Extract the (X, Y) coordinate from the center of the cell holding the provided text.  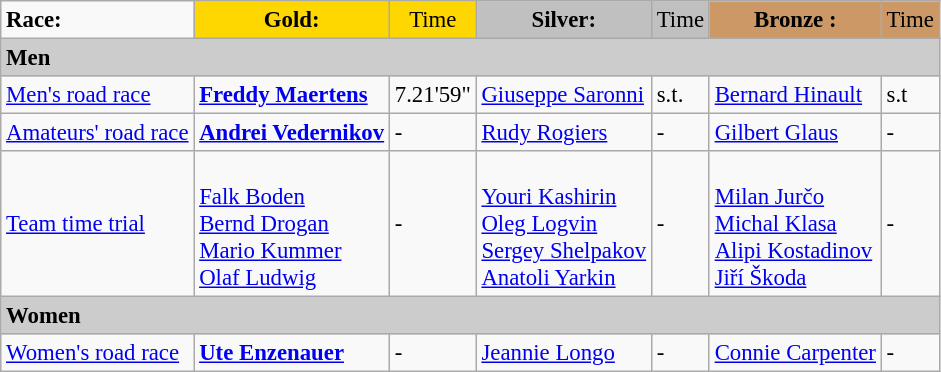
Giuseppe Saronni (564, 95)
Men (470, 58)
Bronze : (795, 20)
Gilbert Glaus (795, 133)
Silver: (564, 20)
s.t. (680, 95)
Rudy Rogiers (564, 133)
Youri Kashirin Oleg Logvin Sergey Shelpakov Anatoli Yarkin (564, 224)
Andrei Vedernikov (292, 133)
s.t (910, 95)
7.21'59" (432, 95)
Race: (98, 20)
Women (470, 316)
Gold: (292, 20)
Ute Enzenauer (292, 353)
Falk Boden Bernd Drogan Mario Kummer Olaf Ludwig (292, 224)
Freddy Maertens (292, 95)
Men's road race (98, 95)
Bernard Hinault (795, 95)
Women's road race (98, 353)
Jeannie Longo (564, 353)
Amateurs' road race (98, 133)
Connie Carpenter (795, 353)
Team time trial (98, 224)
Milan Jurčo Michal Klasa Alipi Kostadinov Jiří Škoda (795, 224)
